From the cell containing the given text, extract its center point as (X, Y) coordinate. 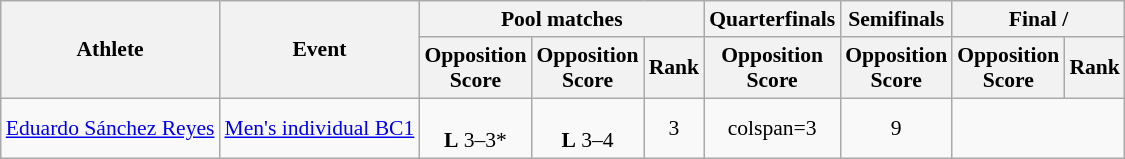
Eduardo Sánchez Reyes (110, 128)
Final / (1038, 19)
3 (674, 128)
Event (319, 50)
Athlete (110, 50)
L 3–3* (475, 128)
Semifinals (896, 19)
9 (896, 128)
L 3–4 (587, 128)
Quarterfinals (772, 19)
Men's individual BC1 (319, 128)
colspan=3 (772, 128)
Pool matches (562, 19)
